Return the (X, Y) coordinate for the center point of the cell that contains the specified text.  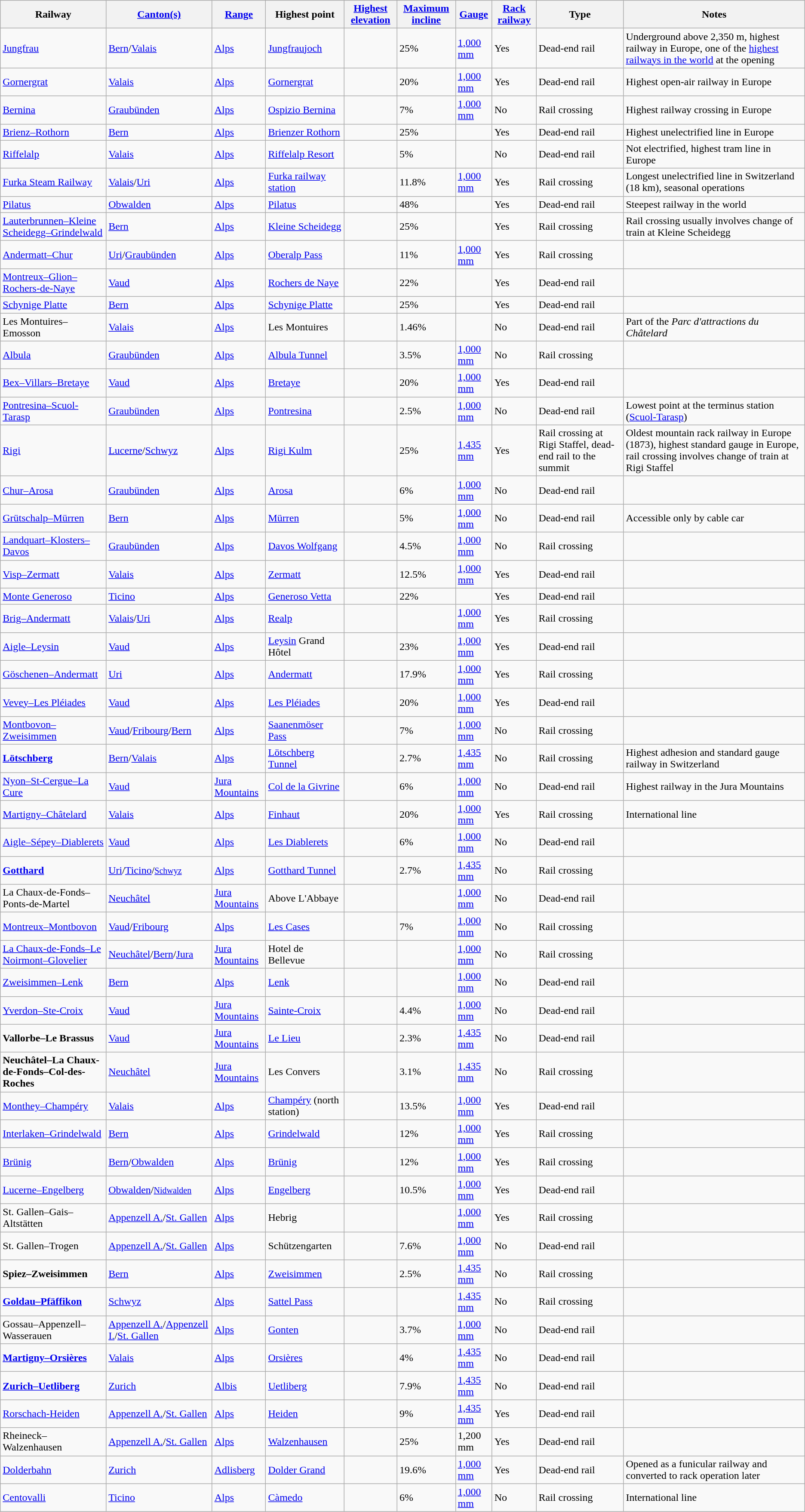
Andermatt–Chur (53, 255)
Orsières (305, 1358)
Andermatt (305, 674)
Vevey–Les Pléiades (53, 702)
Lauterbrunnen–Kleine Scheidegg–Grindelwald (53, 226)
Highest railway in the Jura Mountains (714, 786)
Rheineck–Walzenhausen (53, 1442)
La Chaux-de-Fonds–Le Noirmont–Glovelier (53, 954)
Uri/Graubünden (159, 255)
1,200 mm (474, 1442)
Lenk (305, 982)
Hotel de Bellevue (305, 954)
48% (426, 204)
Kleine Scheidegg (305, 226)
4.5% (426, 546)
23% (426, 646)
Saanenmöser Pass (305, 730)
Sattel Pass (305, 1302)
Arosa (305, 490)
Part of the Parc d'attractions du Châtelard (714, 327)
Brienzer Rothorn (305, 132)
Sainte-Croix (305, 1010)
Champéry (north station) (305, 1106)
Les Convers (305, 1072)
Grindelwald (305, 1134)
Jungfrau (53, 48)
St. Gallen–Trogen (53, 1246)
Steepest railway in the world (714, 204)
Aigle–Sépey–Diablerets (53, 842)
Obwalden/Nidwalden (159, 1190)
Lötschberg (53, 758)
Montreux–Montbovon (53, 927)
Martigny–Châtelard (53, 815)
Furka Steam Railway (53, 182)
Bern/Obwalden (159, 1161)
Zweisimmen–Lenk (53, 982)
Les Montuires (305, 327)
Les Pléiades (305, 702)
Appenzell A./Appenzell I./St. Gallen (159, 1330)
Rail crossing usually involves change of train at Kleine Scheidegg (714, 226)
Schützengarten (305, 1246)
Notes (714, 15)
Rigi (53, 451)
Dolder Grand (305, 1469)
Zermatt (305, 574)
Bretaye (305, 383)
12.5% (426, 574)
Dolderbahn (53, 1469)
Neuchâtel/Bern/Jura (159, 954)
Nyon–St-Cergue–La Cure (53, 786)
Oldest mountain rack railway in Europe (1873), highest standard gauge in Europe, rail crossing involves change of train at Rigi Staffel (714, 451)
Vallorbe–Le Brassus (53, 1038)
17.9% (426, 674)
Martigny–Orsières (53, 1358)
Lucerne–Engelberg (53, 1190)
Lucerne/Schwyz (159, 451)
Maximum incline (426, 15)
Highest railway crossing in Europe (714, 110)
Montbovon–Zweisimmen (53, 730)
3.7% (426, 1330)
Landquart–Klosters–Davos (53, 546)
1.46% (426, 327)
Les Montuires–Emosson (53, 327)
Albula (53, 355)
3.1% (426, 1072)
Walzenhausen (305, 1442)
Vaud/Fribourg (159, 927)
Yverdon–Ste-Croix (53, 1010)
Brienz–Rothorn (53, 132)
Generoso Vetta (305, 596)
Rack railway (514, 15)
Rigi Kulm (305, 451)
Vaud/Fribourg/Bern (159, 730)
Highest unelectrified line in Europe (714, 132)
La Chaux-de-Fonds–Ponts-de-Martel (53, 898)
9% (426, 1413)
Albis (239, 1386)
Adlisberg (239, 1469)
Pontresina (305, 411)
Underground above 2,350 m, highest railway in Europe, one of the highest railways in the world at the opening (714, 48)
Realp (305, 619)
Riffelalp Resort (305, 154)
Càmedo (305, 1498)
Albula Tunnel (305, 355)
Opened as a funicular railway and converted to rack operation later (714, 1469)
Rochers de Naye (305, 282)
Gonten (305, 1330)
Canton(s) (159, 15)
Hebrig (305, 1217)
Le Lieu (305, 1038)
Bernina (53, 110)
Jungfraujoch (305, 48)
Monthey–Champéry (53, 1106)
Bex–Villars–Bretaye (53, 383)
Spiez–Zweisimmen (53, 1274)
Grütschalp–Mürren (53, 518)
Brig–Andermatt (53, 619)
Visp–Zermatt (53, 574)
7.9% (426, 1386)
Goldau–Pfäffikon (53, 1302)
Schwyz (159, 1302)
Highest elevation (371, 15)
Finhaut (305, 815)
Ospizio Bernina (305, 110)
13.5% (426, 1106)
11.8% (426, 182)
Gotthard Tunnel (305, 871)
St. Gallen–Gais–Altstätten (53, 1217)
4% (426, 1358)
Type (580, 15)
Lowest point at the terminus station (Scuol-Tarasp) (714, 411)
Railway (53, 15)
Rail crossing at Rigi Staffel, dead-end rail to the summit (580, 451)
Furka railway station (305, 182)
Uri/Ticino/Schwyz (159, 871)
Not electrified, highest tram line in Europe (714, 154)
Mürren (305, 518)
Accessible only by cable car (714, 518)
19.6% (426, 1469)
Heiden (305, 1413)
Centovalli (53, 1498)
Longest unelectrified line in Switzerland (18 km), seasonal operations (714, 182)
Gotthard (53, 871)
Uetliberg (305, 1386)
3.5% (426, 355)
Rorschach-Heiden (53, 1413)
Davos Wolfgang (305, 546)
Range (239, 15)
Gauge (474, 15)
Monte Generoso (53, 596)
Highest point (305, 15)
Highest open-air railway in Europe (714, 82)
Les Cases (305, 927)
Gossau–Appenzell–Wasserauen (53, 1330)
Interlaken–Grindelwald (53, 1134)
4.4% (426, 1010)
Uri (159, 674)
Obwalden (159, 204)
7.6% (426, 1246)
2.3% (426, 1038)
Montreux–Glion–Rochers-de-Naye (53, 282)
11% (426, 255)
Zweisimmen (305, 1274)
Chur–Arosa (53, 490)
Highest adhesion and standard gauge railway in Switzerland (714, 758)
Col de la Givrine (305, 786)
Above L'Abbaye (305, 898)
Oberalp Pass (305, 255)
10.5% (426, 1190)
Leysin Grand Hôtel (305, 646)
Zurich–Uetliberg (53, 1386)
Engelberg (305, 1190)
Aigle–Leysin (53, 646)
Les Diablerets (305, 842)
Neuchâtel–La Chaux-de-Fonds–Col-des-Roches (53, 1072)
Pontresina–Scuol-Tarasp (53, 411)
Riffelalp (53, 154)
Göschenen–Andermatt (53, 674)
Lötschberg Tunnel (305, 758)
